Return the (X, Y) coordinate for the center point of the cell that contains the specified text.  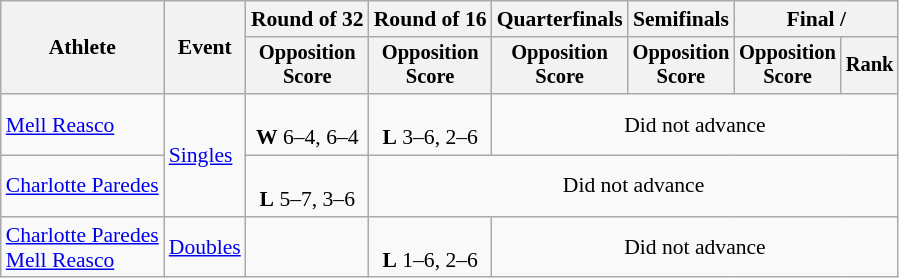
L 5–7, 3–6 (308, 186)
Round of 16 (430, 19)
Semifinals (682, 19)
W 6–4, 6–4 (308, 124)
Doubles (205, 248)
Event (205, 48)
Mell Reasco (82, 124)
Final / (816, 19)
Charlotte ParedesMell Reasco (82, 248)
L 1–6, 2–6 (430, 248)
Rank (870, 66)
Charlotte Paredes (82, 186)
Quarterfinals (560, 19)
Singles (205, 155)
Athlete (82, 48)
L 3–6, 2–6 (430, 124)
Round of 32 (308, 19)
